Identify which cell holds the provided text, then report its (X, Y) central coordinate. 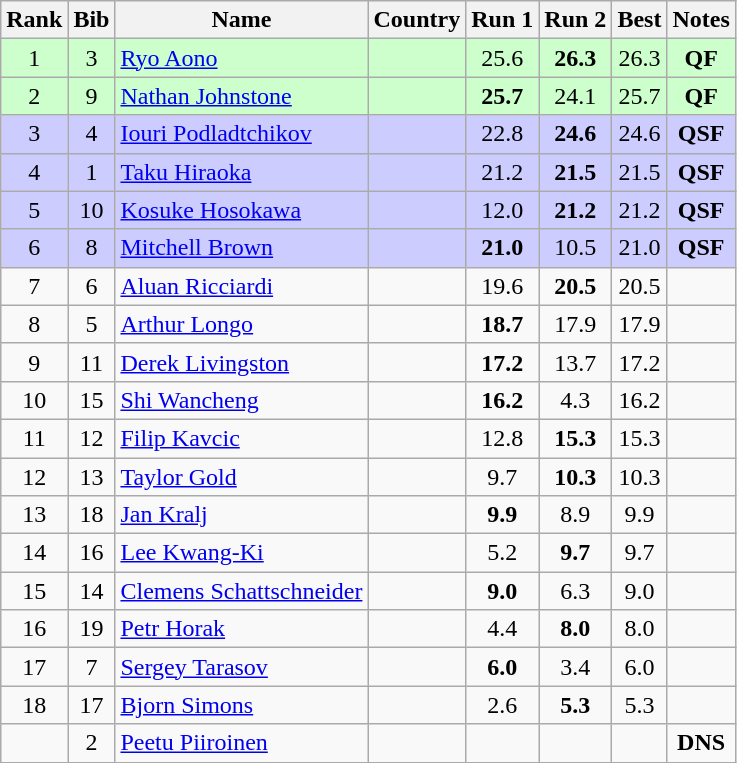
Country (417, 20)
Filip Kavcic (242, 438)
Bib (92, 20)
12.0 (502, 210)
13.7 (576, 362)
Bjorn Simons (242, 705)
Sergey Tarasov (242, 667)
22.8 (502, 134)
Mitchell Brown (242, 248)
2.6 (502, 705)
Notes (701, 20)
DNS (701, 743)
Ryo Aono (242, 58)
19.6 (502, 286)
Lee Kwang-Ki (242, 553)
Derek Livingston (242, 362)
10.5 (576, 248)
Rank (34, 20)
Run 2 (576, 20)
Best (640, 20)
Aluan Ricciardi (242, 286)
Name (242, 20)
Clemens Schattschneider (242, 591)
Run 1 (502, 20)
Peetu Piiroinen (242, 743)
12.8 (502, 438)
Iouri Podladtchikov (242, 134)
Shi Wancheng (242, 400)
Nathan Johnstone (242, 96)
8.9 (576, 515)
Petr Horak (242, 629)
Jan Kralj (242, 515)
19 (92, 629)
4.3 (576, 400)
5.2 (502, 553)
25.6 (502, 58)
6.3 (576, 591)
3.4 (576, 667)
18.7 (502, 324)
Kosuke Hosokawa (242, 210)
Taylor Gold (242, 477)
24.1 (576, 96)
Taku Hiraoka (242, 172)
Arthur Longo (242, 324)
4.4 (502, 629)
